Return the (X, Y) coordinate for the center point of the cell that contains the specified text.  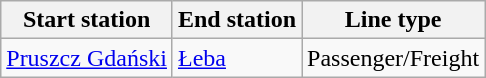
Pruszcz Gdański (87, 58)
Łeba (236, 58)
Start station (87, 20)
Line type (394, 20)
Passenger/Freight (394, 58)
End station (236, 20)
